Find where the given text appears and provide that cell's center as [x, y] coordinate. 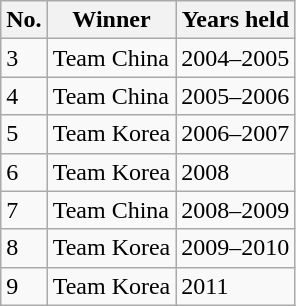
2008 [236, 172]
Years held [236, 20]
2009–2010 [236, 248]
3 [24, 58]
7 [24, 210]
8 [24, 248]
2005–2006 [236, 96]
9 [24, 286]
Winner [112, 20]
2004–2005 [236, 58]
2006–2007 [236, 134]
6 [24, 172]
4 [24, 96]
5 [24, 134]
2011 [236, 286]
No. [24, 20]
2008–2009 [236, 210]
